Return (X, Y) of the center of cell containing provided text 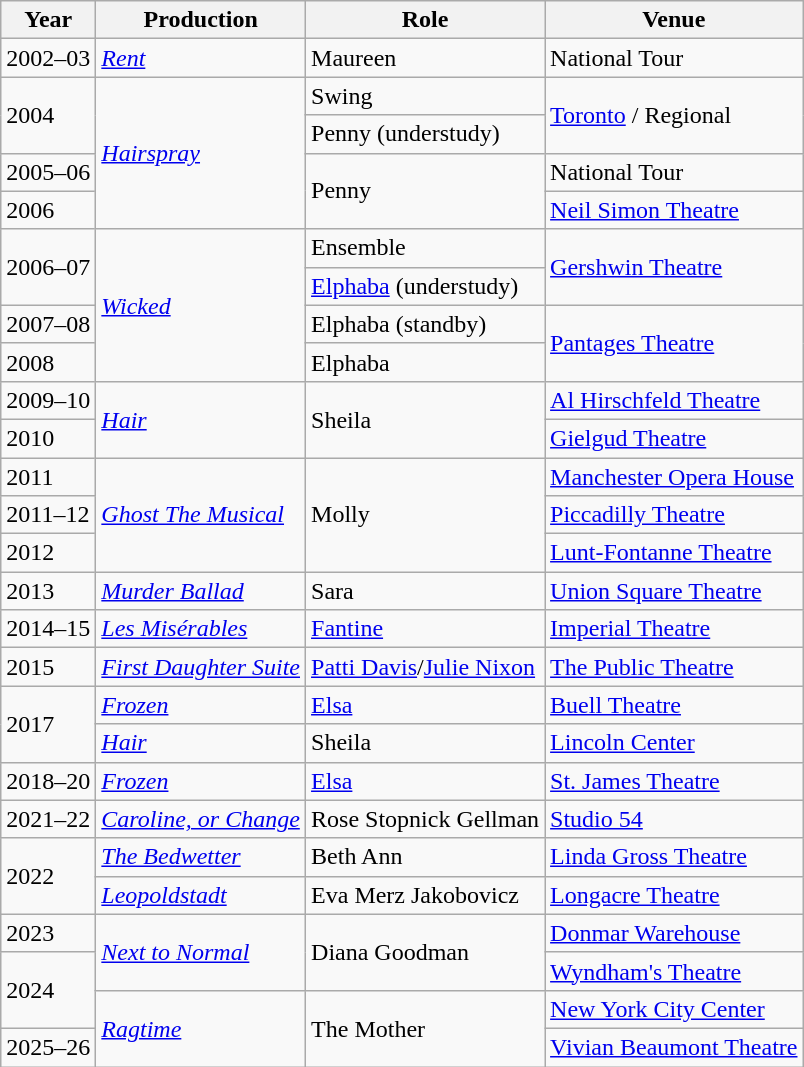
Maureen (426, 58)
Elphaba (standby) (426, 324)
Murder Ballad (201, 591)
Role (426, 20)
2008 (48, 362)
Donmar Warehouse (674, 933)
Year (48, 20)
2021–22 (48, 819)
2023 (48, 933)
The Bedwetter (201, 857)
Vivian Beaumont Theatre (674, 1047)
Al Hirschfeld Theatre (674, 400)
Rose Stopnick Gellman (426, 819)
Leopoldstadt (201, 895)
Next to Normal (201, 952)
2010 (48, 438)
Wicked (201, 305)
The Mother (426, 1028)
Union Square Theatre (674, 591)
Ensemble (426, 248)
Beth Ann (426, 857)
Eva Merz Jakobovicz (426, 895)
2017 (48, 724)
2002–03 (48, 58)
2012 (48, 553)
Gershwin Theatre (674, 267)
The Public Theatre (674, 667)
Ragtime (201, 1028)
Imperial Theatre (674, 629)
2011 (48, 477)
New York City Center (674, 1009)
Elphaba (understudy) (426, 286)
Swing (426, 96)
2006 (48, 210)
Production (201, 20)
Manchester Opera House (674, 477)
Studio 54 (674, 819)
Gielgud Theatre (674, 438)
2013 (48, 591)
2007–08 (48, 324)
Ghost The Musical (201, 515)
2004 (48, 115)
Wyndham's Theatre (674, 971)
2011–12 (48, 515)
2005–06 (48, 172)
Fantine (426, 629)
Pantages Theatre (674, 343)
Les Misérables (201, 629)
Piccadilly Theatre (674, 515)
Buell Theatre (674, 705)
Rent (201, 58)
Patti Davis/Julie Nixon (426, 667)
2014–15 (48, 629)
St. James Theatre (674, 781)
2015 (48, 667)
Sara (426, 591)
2022 (48, 876)
Elphaba (426, 362)
Penny (426, 191)
Molly (426, 515)
Diana Goodman (426, 952)
Longacre Theatre (674, 895)
2024 (48, 990)
Hairspray (201, 153)
Venue (674, 20)
2009–10 (48, 400)
First Daughter Suite (201, 667)
Lunt-Fontanne Theatre (674, 553)
2018–20 (48, 781)
Neil Simon Theatre (674, 210)
Toronto / Regional (674, 115)
Penny (understudy) (426, 134)
Lincoln Center (674, 743)
2025–26 (48, 1047)
2006–07 (48, 267)
Linda Gross Theatre (674, 857)
Caroline, or Change (201, 819)
